Capture the cell that displays the provided text and extract its [X, Y] central coordinate. 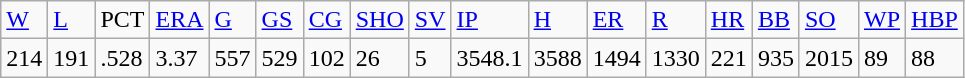
26 [380, 58]
3588 [558, 58]
5 [430, 58]
H [558, 20]
.528 [122, 58]
HR [728, 20]
89 [882, 58]
BB [776, 20]
2015 [828, 58]
191 [72, 58]
1494 [616, 58]
WP [882, 20]
HBP [935, 20]
1330 [676, 58]
ERA [180, 20]
R [676, 20]
PCT [122, 20]
3.37 [180, 58]
557 [232, 58]
ER [616, 20]
SO [828, 20]
214 [24, 58]
G [232, 20]
529 [280, 58]
L [72, 20]
CG [326, 20]
935 [776, 58]
IP [490, 20]
221 [728, 58]
GS [280, 20]
102 [326, 58]
3548.1 [490, 58]
88 [935, 58]
SHO [380, 20]
W [24, 20]
SV [430, 20]
